Determine the [X, Y] coordinate at the center of the cell enclosing the given text.  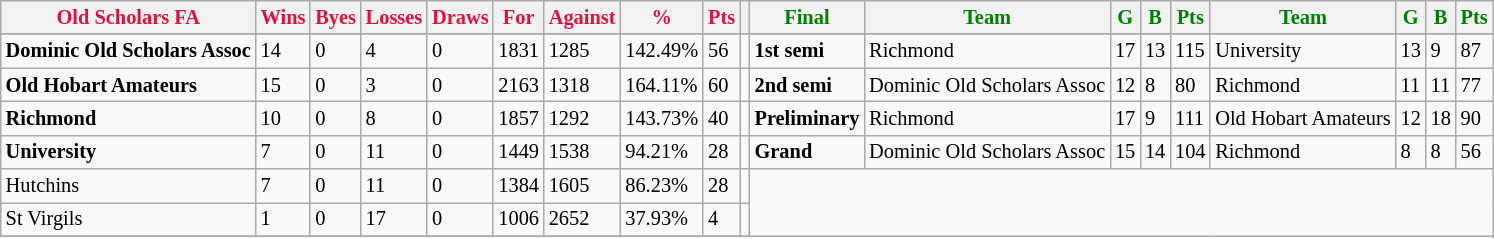
1 [284, 219]
1605 [582, 186]
87 [1474, 51]
2nd semi [808, 85]
Against [582, 17]
1857 [518, 118]
143.73% [662, 118]
Preliminary [808, 118]
18 [1441, 118]
Byes [335, 17]
1285 [582, 51]
Draws [460, 17]
Grand [808, 152]
111 [1190, 118]
80 [1190, 85]
94.21% [662, 152]
Hutchins [128, 186]
Old Scholars FA [128, 17]
Losses [394, 17]
3 [394, 85]
1006 [518, 219]
2163 [518, 85]
86.23% [662, 186]
164.11% [662, 85]
1384 [518, 186]
115 [1190, 51]
2652 [582, 219]
St Virgils [128, 219]
104 [1190, 152]
1831 [518, 51]
1318 [582, 85]
77 [1474, 85]
1st semi [808, 51]
% [662, 17]
37.93% [662, 219]
Final [808, 17]
90 [1474, 118]
Wins [284, 17]
1449 [518, 152]
For [518, 17]
1292 [582, 118]
10 [284, 118]
142.49% [662, 51]
1538 [582, 152]
40 [722, 118]
60 [722, 85]
